Output the (x, y) coordinate of the center of the cell containing the given text.  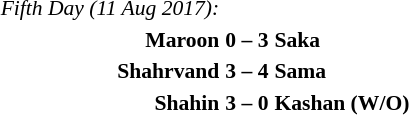
3 – 4 (247, 71)
0 – 3 (247, 40)
